Identify which cell holds the provided text, then report its [X, Y] central coordinate. 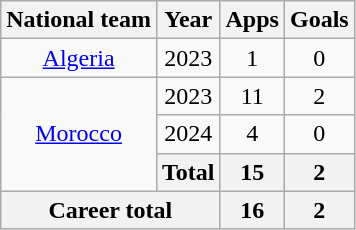
National team [79, 20]
Year [188, 20]
Goals [319, 20]
16 [252, 210]
11 [252, 96]
Total [188, 172]
15 [252, 172]
Career total [110, 210]
Apps [252, 20]
1 [252, 58]
4 [252, 134]
Morocco [79, 134]
Algeria [79, 58]
2024 [188, 134]
